Return the (x, y) coordinate for the center point of the cell that contains the specified text.  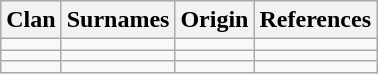
Clan (31, 20)
References (316, 20)
Origin (214, 20)
Surnames (118, 20)
